Detect which cell encompasses the target text, then output its [x, y] center coordinate. 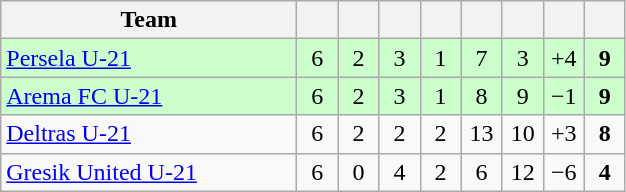
+3 [564, 134]
Deltras U-21 [149, 134]
−1 [564, 96]
Arema FC U-21 [149, 96]
Team [149, 20]
Persela U-21 [149, 58]
10 [522, 134]
13 [482, 134]
−6 [564, 172]
12 [522, 172]
+4 [564, 58]
0 [358, 172]
Gresik United U-21 [149, 172]
7 [482, 58]
